Determine the (x, y) coordinate at the center of the cell enclosing the given text.  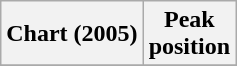
Peakposition (189, 34)
Chart (2005) (72, 34)
